Output the [X, Y] coordinate of the center of the cell containing the given text.  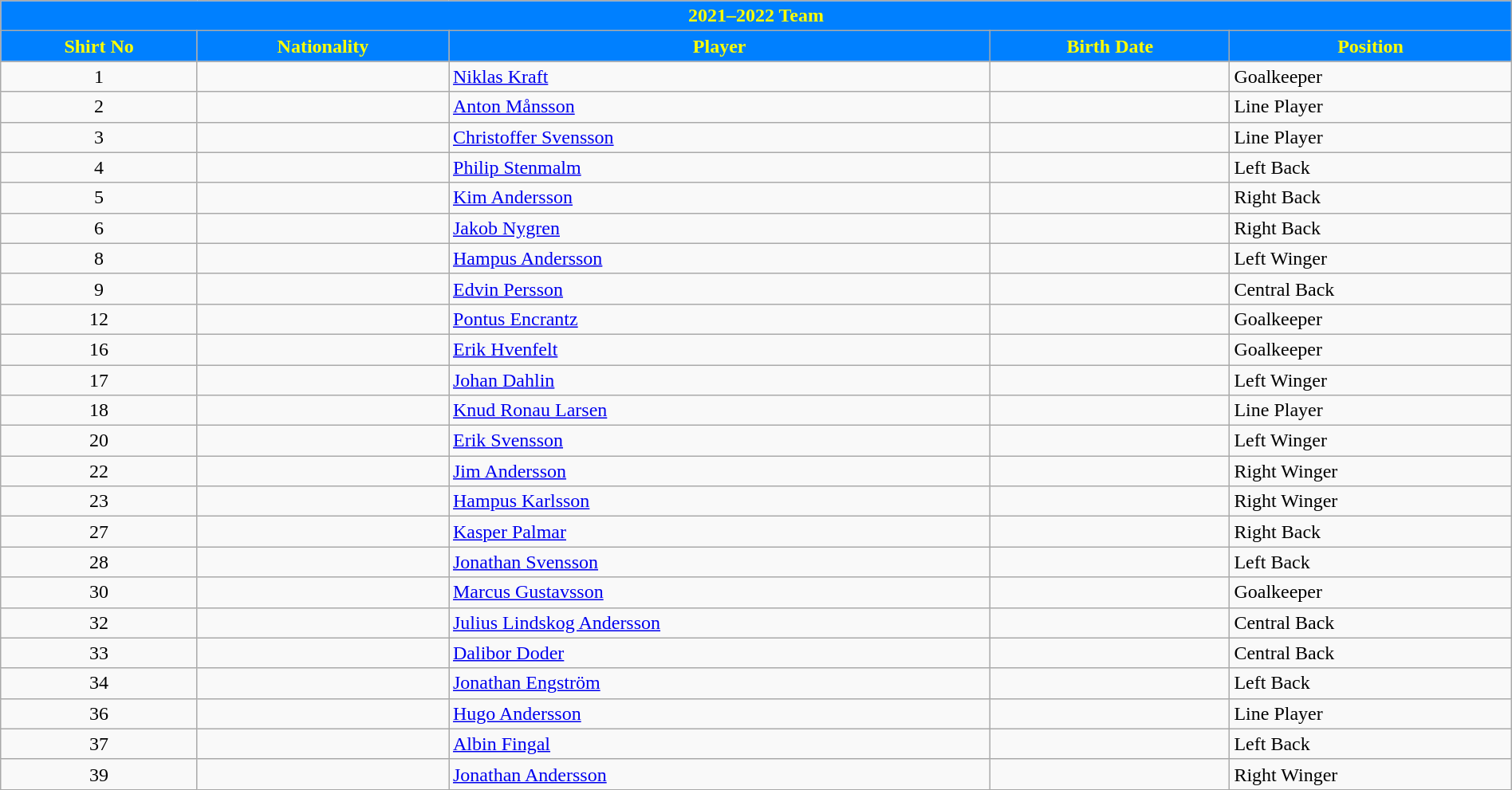
Player [719, 46]
5 [99, 198]
Dalibor Doder [719, 653]
Marcus Gustavsson [719, 592]
Erik Svensson [719, 441]
Julius Lindskog Andersson [719, 623]
Jonathan Engström [719, 683]
3 [99, 137]
Johan Dahlin [719, 380]
Hampus Andersson [719, 258]
16 [99, 349]
Birth Date [1110, 46]
Erik Hvenfelt [719, 349]
37 [99, 744]
Shirt No [99, 46]
9 [99, 289]
36 [99, 713]
28 [99, 562]
33 [99, 653]
Jim Andersson [719, 471]
39 [99, 774]
Hugo Andersson [719, 713]
Knud Ronau Larsen [719, 411]
Jakob Nygren [719, 228]
12 [99, 319]
27 [99, 532]
Christoffer Svensson [719, 137]
Albin Fingal [719, 744]
32 [99, 623]
6 [99, 228]
8 [99, 258]
Kim Andersson [719, 198]
4 [99, 167]
34 [99, 683]
Anton Månsson [719, 107]
22 [99, 471]
18 [99, 411]
20 [99, 441]
Kasper Palmar [719, 532]
17 [99, 380]
Edvin Persson [719, 289]
Jonathan Andersson [719, 774]
Nationality [322, 46]
Pontus Encrantz [719, 319]
Hampus Karlsson [719, 501]
Position [1370, 46]
1 [99, 77]
30 [99, 592]
2021–2022 Team [756, 16]
2 [99, 107]
23 [99, 501]
Niklas Kraft [719, 77]
Philip Stenmalm [719, 167]
Jonathan Svensson [719, 562]
